Search for the cell housing the specified text and yield its [X, Y] center coordinate. 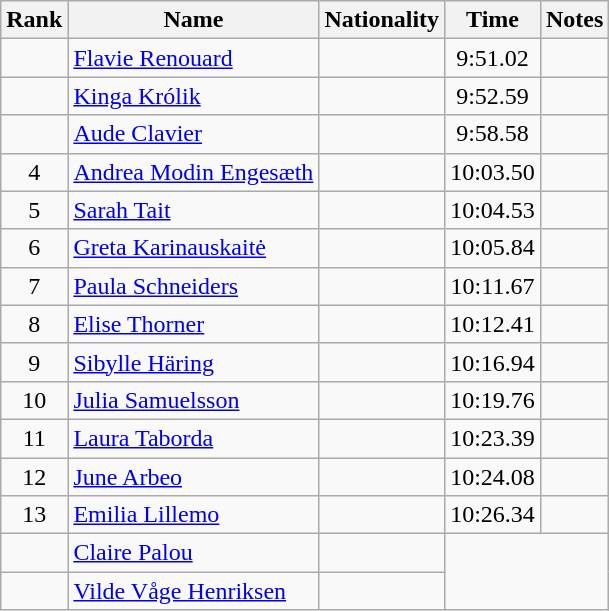
Nationality [382, 20]
Vilde Våge Henriksen [194, 591]
Flavie Renouard [194, 58]
Notes [574, 20]
Sibylle Häring [194, 362]
13 [34, 515]
12 [34, 477]
Andrea Modin Engesæth [194, 172]
Sarah Tait [194, 210]
Kinga Królik [194, 96]
10 [34, 400]
Paula Schneiders [194, 286]
Elise Thorner [194, 324]
Name [194, 20]
10:16.94 [493, 362]
10:23.39 [493, 438]
8 [34, 324]
9:58.58 [493, 134]
10:04.53 [493, 210]
10:11.67 [493, 286]
9:51.02 [493, 58]
11 [34, 438]
9 [34, 362]
10:03.50 [493, 172]
4 [34, 172]
10:24.08 [493, 477]
Emilia Lillemo [194, 515]
Julia Samuelsson [194, 400]
10:26.34 [493, 515]
Rank [34, 20]
June Arbeo [194, 477]
5 [34, 210]
Greta Karinauskaitė [194, 248]
10:12.41 [493, 324]
6 [34, 248]
10:19.76 [493, 400]
Time [493, 20]
10:05.84 [493, 248]
7 [34, 286]
Laura Taborda [194, 438]
Claire Palou [194, 553]
9:52.59 [493, 96]
Aude Clavier [194, 134]
